Search for the cell housing the specified text and yield its (x, y) center coordinate. 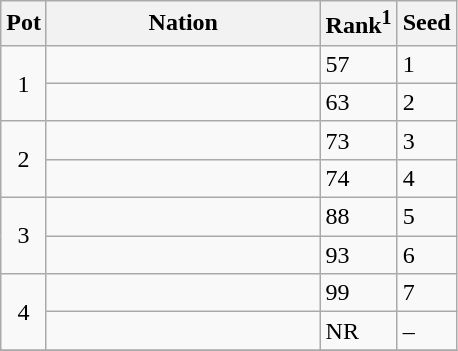
5 (426, 217)
Seed (426, 24)
99 (358, 293)
Pot (24, 24)
57 (358, 64)
Rank1 (358, 24)
73 (358, 140)
6 (426, 255)
93 (358, 255)
Nation (183, 24)
7 (426, 293)
– (426, 331)
63 (358, 102)
88 (358, 217)
74 (358, 178)
NR (358, 331)
